Pinpoint the cell where the given text exists, returning its [X, Y] midpoint coordinate. 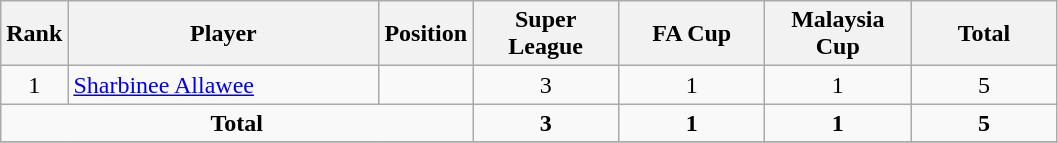
FA Cup [692, 34]
Malaysia Cup [838, 34]
Player [224, 34]
Position [426, 34]
Sharbinee Allawee [224, 85]
Super League [546, 34]
Rank [34, 34]
